Determine the (x, y) coordinate at the center of the cell enclosing the given text.  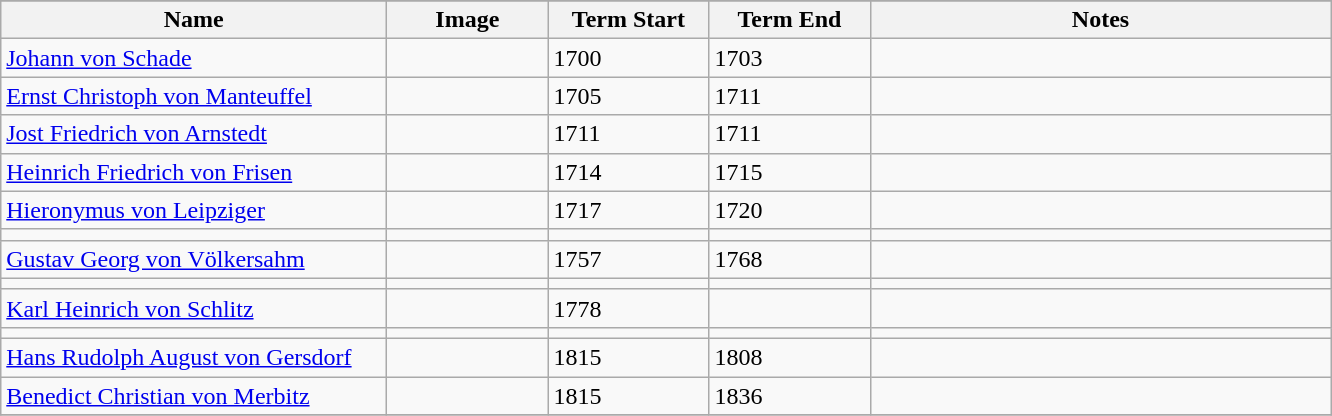
1703 (790, 58)
Hieronymus von Leipziger (194, 210)
1705 (628, 96)
1715 (790, 172)
1720 (790, 210)
1836 (790, 395)
1768 (790, 259)
1778 (628, 308)
Image (468, 20)
1808 (790, 357)
1717 (628, 210)
Jost Friedrich von Arnstedt (194, 134)
Ernst Christoph von Manteuffel (194, 96)
Karl Heinrich von Schlitz (194, 308)
Hans Rudolph August von Gersdorf (194, 357)
Heinrich Friedrich von Frisen (194, 172)
1700 (628, 58)
Benedict Christian von Merbitz (194, 395)
Gustav Georg von Völkersahm (194, 259)
Term Start (628, 20)
Johann von Schade (194, 58)
1714 (628, 172)
Term End (790, 20)
Notes (1100, 20)
Name (194, 20)
1757 (628, 259)
